Output the [X, Y] coordinate of the center of the cell containing the given text.  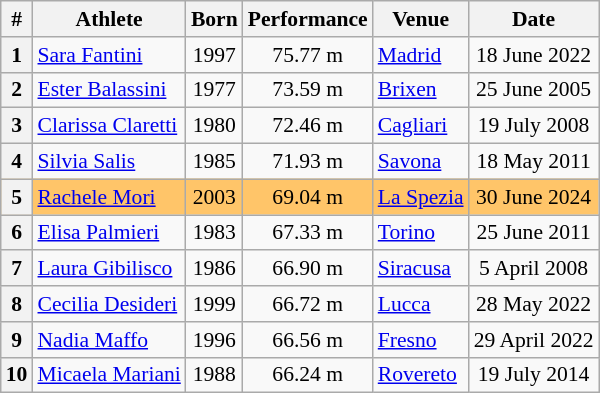
Torino [421, 233]
30 June 2024 [534, 197]
73.59 m [308, 90]
69.04 m [308, 197]
7 [17, 269]
66.24 m [308, 375]
Elisa Palmieri [108, 233]
18 June 2022 [534, 55]
Laura Gibilisco [108, 269]
66.90 m [308, 269]
La Spezia [421, 197]
1997 [214, 55]
1983 [214, 233]
9 [17, 340]
1977 [214, 90]
18 May 2011 [534, 162]
# [17, 19]
4 [17, 162]
Rovereto [421, 375]
1980 [214, 126]
Athlete [108, 19]
Cecilia Desideri [108, 304]
Nadia Maffo [108, 340]
Ester Balassini [108, 90]
Born [214, 19]
6 [17, 233]
Rachele Mori [108, 197]
Brixen [421, 90]
Performance [308, 19]
3 [17, 126]
Siracusa [421, 269]
Clarissa Claretti [108, 126]
Date [534, 19]
66.56 m [308, 340]
1986 [214, 269]
10 [17, 375]
25 June 2005 [534, 90]
67.33 m [308, 233]
28 May 2022 [534, 304]
25 June 2011 [534, 233]
Silvia Salis [108, 162]
Fresno [421, 340]
1 [17, 55]
8 [17, 304]
2 [17, 90]
75.77 m [308, 55]
29 April 2022 [534, 340]
5 April 2008 [534, 269]
19 July 2008 [534, 126]
Lucca [421, 304]
1985 [214, 162]
Sara Fantini [108, 55]
Venue [421, 19]
1988 [214, 375]
2003 [214, 197]
71.93 m [308, 162]
5 [17, 197]
Madrid [421, 55]
19 July 2014 [534, 375]
Micaela Mariani [108, 375]
72.46 m [308, 126]
Cagliari [421, 126]
Savona [421, 162]
66.72 m [308, 304]
1999 [214, 304]
1996 [214, 340]
